Scan for the cell matching the given text and deliver its [x, y] coordinate at center. 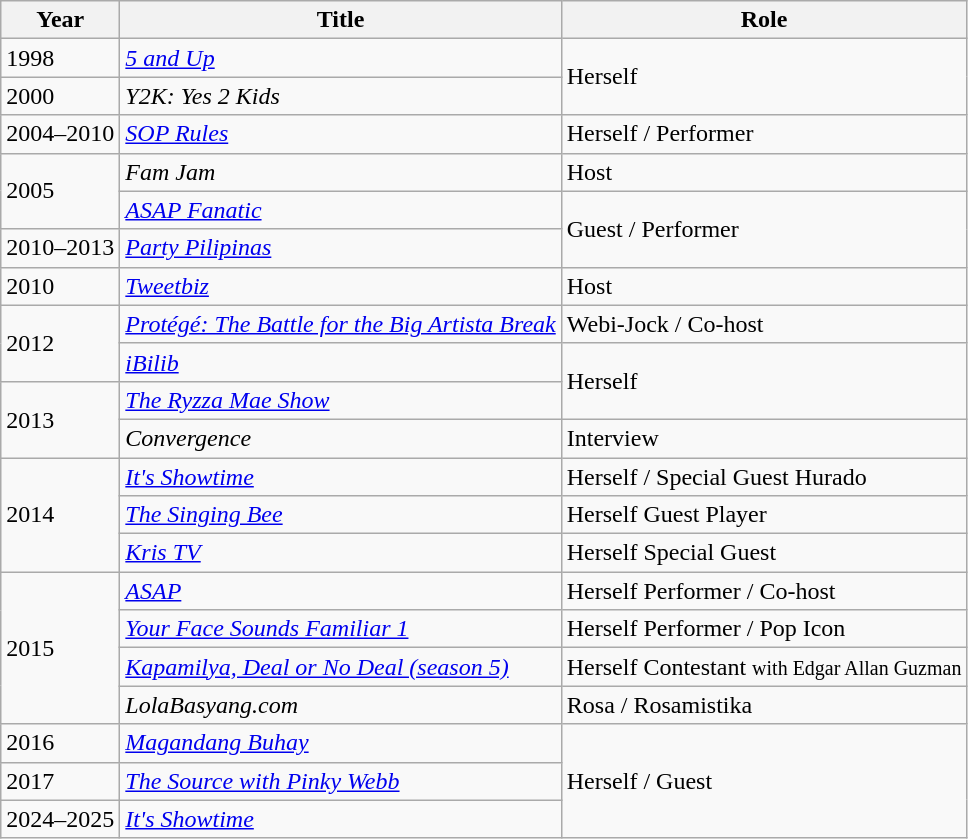
1998 [60, 58]
The Ryzza Mae Show [340, 400]
Convergence [340, 438]
Title [340, 20]
Rosa / Rosamistika [764, 705]
2000 [60, 96]
2017 [60, 781]
Webi-Jock / Co-host [764, 324]
Herself Contestant with Edgar Allan Guzman [764, 667]
2010 [60, 286]
Protégé: The Battle for the Big Artista Break [340, 324]
iBilib [340, 362]
Y2K: Yes 2 Kids [340, 96]
Magandang Buhay [340, 743]
ASAP Fanatic [340, 210]
SOP Rules [340, 134]
Fam Jam [340, 172]
2004–2010 [60, 134]
Role [764, 20]
2014 [60, 515]
5 and Up [340, 58]
LolaBasyang.com [340, 705]
Herself / Guest [764, 781]
ASAP [340, 591]
2005 [60, 191]
Party Pilipinas [340, 248]
Herself Special Guest [764, 553]
Tweetbiz [340, 286]
Herself Performer / Pop Icon [764, 629]
2016 [60, 743]
Interview [764, 438]
2015 [60, 648]
2024–2025 [60, 819]
2012 [60, 343]
Herself Performer / Co-host [764, 591]
2013 [60, 419]
Your Face Sounds Familiar 1 [340, 629]
Kris TV [340, 553]
2010–2013 [60, 248]
Herself / Special Guest Hurado [764, 477]
Herself Guest Player [764, 515]
Kapamilya, Deal or No Deal (season 5) [340, 667]
Guest / Performer [764, 229]
Herself / Performer [764, 134]
The Singing Bee [340, 515]
The Source with Pinky Webb [340, 781]
Year [60, 20]
